Detect which cell encompasses the target text, then output its [X, Y] center coordinate. 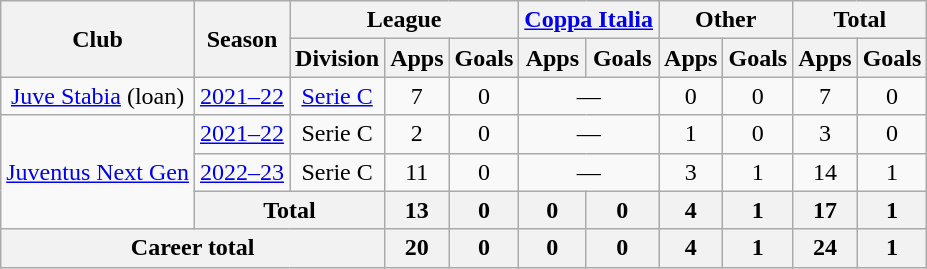
Career total [193, 248]
League [404, 20]
Juventus Next Gen [98, 172]
11 [417, 172]
20 [417, 248]
2022–23 [242, 172]
Juve Stabia (loan) [98, 96]
Division [338, 58]
Coppa Italia [589, 20]
14 [825, 172]
24 [825, 248]
Other [726, 20]
Club [98, 39]
13 [417, 210]
2 [417, 134]
Season [242, 39]
17 [825, 210]
